Scan for the cell matching the given text and deliver its (X, Y) coordinate at center. 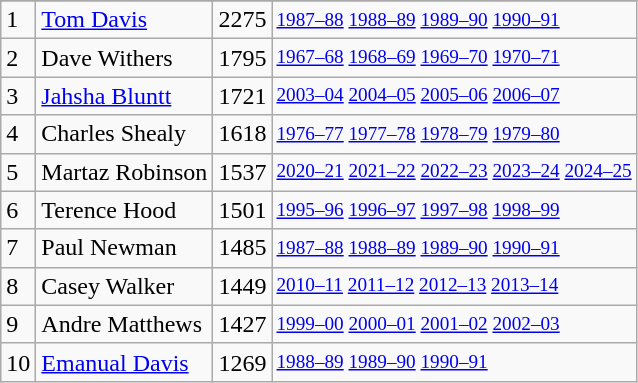
9 (18, 324)
Charles Shealy (124, 134)
3 (18, 96)
1795 (242, 58)
1967–68 1968–69 1969–70 1970–71 (454, 58)
1618 (242, 134)
7 (18, 248)
4 (18, 134)
Andre Matthews (124, 324)
5 (18, 172)
2020–21 2021–22 2022–23 2023–24 2024–25 (454, 172)
1995–96 1996–97 1997–98 1998–99 (454, 210)
2003–04 2004–05 2005–06 2006–07 (454, 96)
2275 (242, 20)
Dave Withers (124, 58)
10 (18, 362)
1485 (242, 248)
Casey Walker (124, 286)
Jahsha Bluntt (124, 96)
1501 (242, 210)
6 (18, 210)
1988–89 1989–90 1990–91 (454, 362)
Emanual Davis (124, 362)
1269 (242, 362)
2010–11 2011–12 2012–13 2013–14 (454, 286)
1537 (242, 172)
Paul Newman (124, 248)
1999–00 2000–01 2001–02 2002–03 (454, 324)
Martaz Robinson (124, 172)
8 (18, 286)
Terence Hood (124, 210)
1 (18, 20)
2 (18, 58)
1976–77 1977–78 1978–79 1979–80 (454, 134)
1721 (242, 96)
1449 (242, 286)
Tom Davis (124, 20)
1427 (242, 324)
